For the text-containing cell, return its midpoint in [x, y] coordinate format. 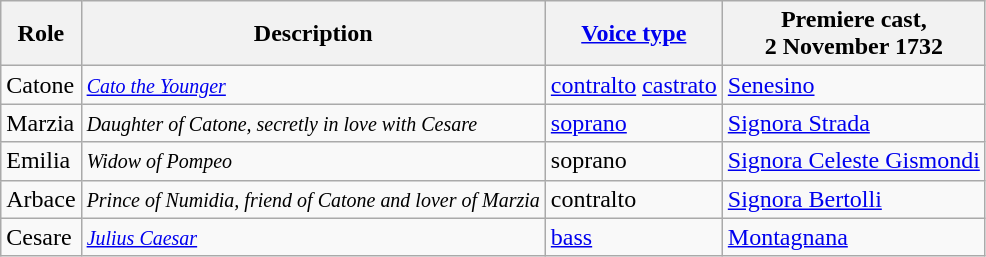
Daughter of Catone, secretly in love with Cesare [313, 123]
Prince of Numidia, friend of Catone and lover of Marzia [313, 199]
Premiere cast,2 November 1732 [854, 34]
contralto castrato [634, 85]
Signora Bertolli [854, 199]
Widow of Pompeo [313, 161]
Role [41, 34]
Senesino [854, 85]
Signora Celeste Gismondi [854, 161]
Signora Strada [854, 123]
Catone [41, 85]
Montagnana [854, 237]
Arbace [41, 199]
Cesare [41, 237]
Julius Caesar [313, 237]
bass [634, 237]
Cato the Younger [313, 85]
Voice type [634, 34]
Emilia [41, 161]
contralto [634, 199]
Description [313, 34]
Marzia [41, 123]
